Find where the given text appears and provide that cell's center as (x, y) coordinate. 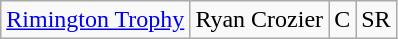
Rimington Trophy (96, 20)
Ryan Crozier (260, 20)
SR (376, 20)
C (342, 20)
